Pinpoint the cell where the given text exists, returning its (X, Y) midpoint coordinate. 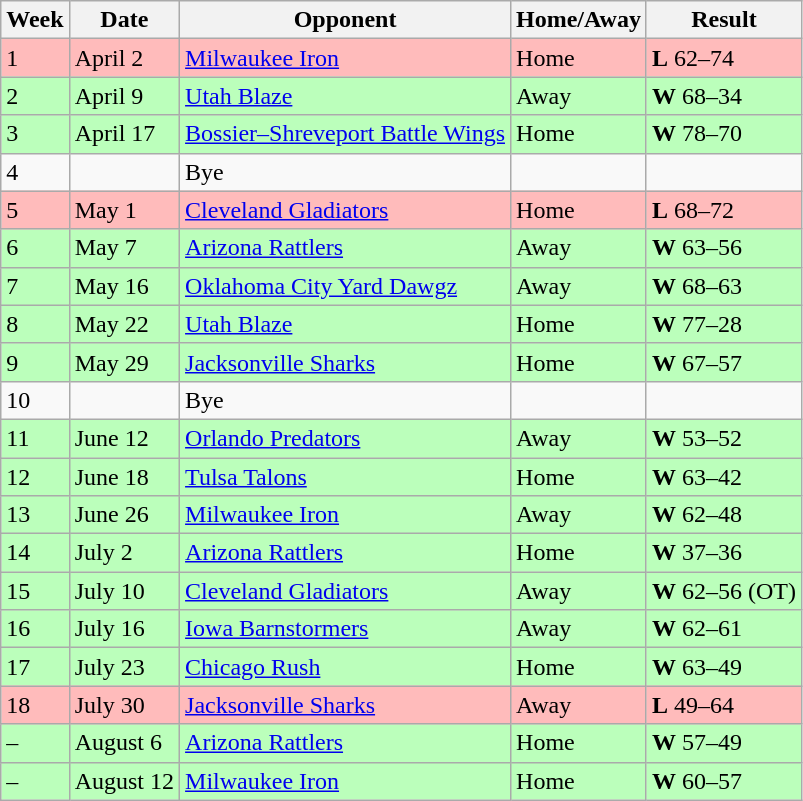
4 (35, 172)
14 (35, 553)
Oklahoma City Yard Dawgz (346, 286)
W 60–57 (724, 781)
W 57–49 (724, 743)
15 (35, 591)
May 29 (124, 362)
6 (35, 248)
June 12 (124, 438)
13 (35, 515)
May 1 (124, 210)
July 30 (124, 705)
May 7 (124, 248)
Date (124, 20)
W 77–28 (724, 324)
L 68–72 (724, 210)
17 (35, 667)
July 16 (124, 629)
August 12 (124, 781)
W 62–56 (OT) (724, 591)
8 (35, 324)
April 9 (124, 96)
W 63–56 (724, 248)
5 (35, 210)
W 63–42 (724, 477)
7 (35, 286)
1 (35, 58)
Week (35, 20)
June 26 (124, 515)
July 10 (124, 591)
July 2 (124, 553)
April 2 (124, 58)
16 (35, 629)
12 (35, 477)
W 67–57 (724, 362)
Iowa Barnstormers (346, 629)
Tulsa Talons (346, 477)
W 53–52 (724, 438)
Opponent (346, 20)
9 (35, 362)
Home/Away (579, 20)
July 23 (124, 667)
10 (35, 400)
April 17 (124, 134)
W 68–34 (724, 96)
W 78–70 (724, 134)
L 49–64 (724, 705)
3 (35, 134)
June 18 (124, 477)
Chicago Rush (346, 667)
May 16 (124, 286)
May 22 (124, 324)
Orlando Predators (346, 438)
W 37–36 (724, 553)
August 6 (124, 743)
2 (35, 96)
W 62–61 (724, 629)
L 62–74 (724, 58)
W 63–49 (724, 667)
Bossier–Shreveport Battle Wings (346, 134)
W 68–63 (724, 286)
18 (35, 705)
Result (724, 20)
W 62–48 (724, 515)
11 (35, 438)
